Extract the [X, Y] coordinate from the center of the cell holding the provided text.  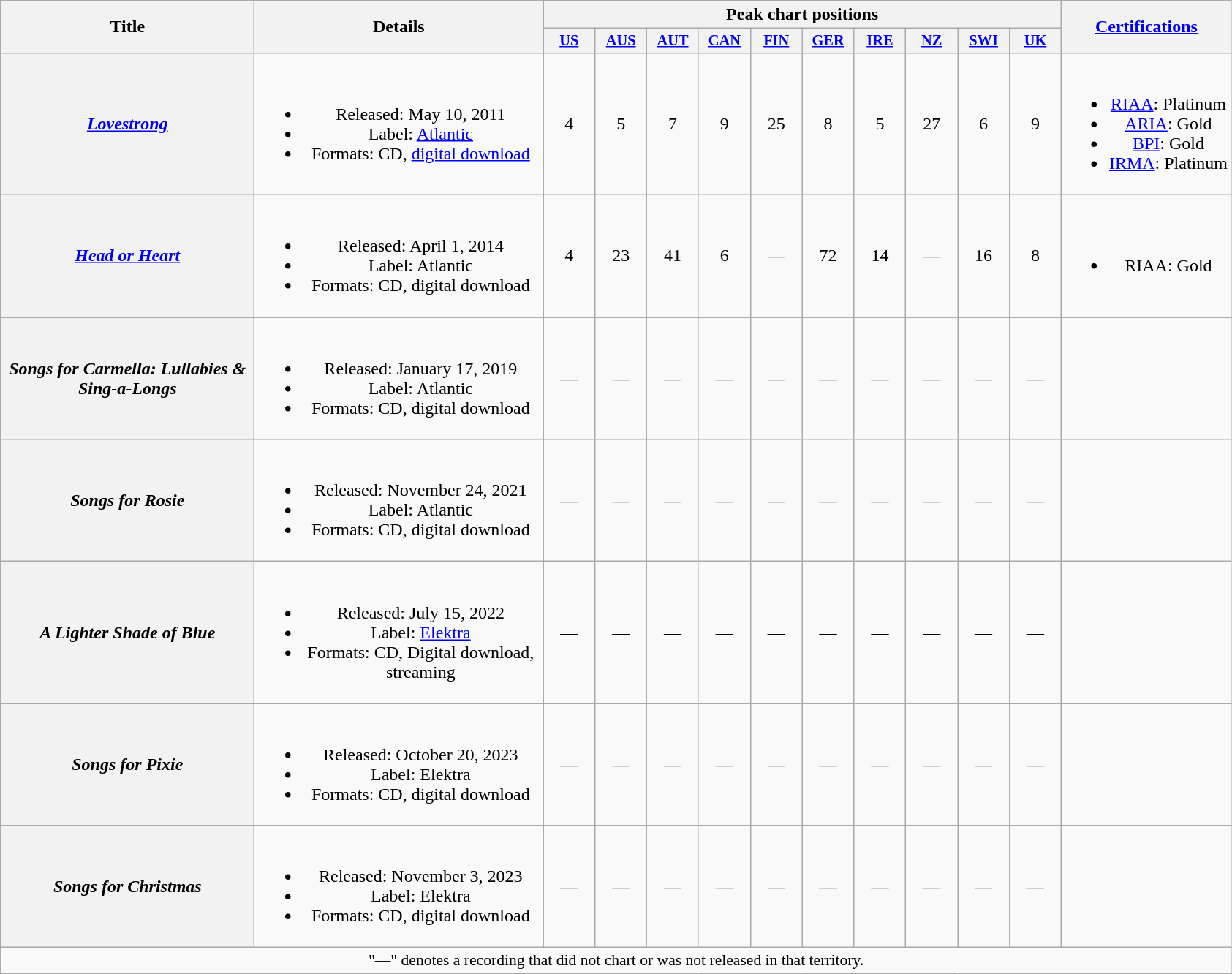
AUS [621, 41]
IRE [880, 41]
SWI [984, 41]
Songs for Pixie [127, 765]
Title [127, 27]
Head or Heart [127, 256]
Released: October 20, 2023Label: ElektraFormats: CD, digital download [399, 765]
A Lighter Shade of Blue [127, 633]
NZ [931, 41]
RIAA: PlatinumARIA: GoldBPI: GoldIRMA: Platinum [1146, 124]
14 [880, 256]
Released: January 17, 2019Label: AtlanticFormats: CD, digital download [399, 379]
FIN [776, 41]
US [569, 41]
AUT [673, 41]
RIAA: Gold [1146, 256]
7 [673, 124]
27 [931, 124]
Released: May 10, 2011Label: AtlanticFormats: CD, digital download [399, 124]
Songs for Rosie [127, 500]
"—" denotes a recording that did not chart or was not released in that territory. [616, 961]
GER [828, 41]
Details [399, 27]
Released: July 15, 2022Label: ElektraFormats: CD, Digital download, streaming [399, 633]
16 [984, 256]
UK [1035, 41]
Released: April 1, 2014Label: AtlanticFormats: CD, digital download [399, 256]
25 [776, 124]
Released: November 3, 2023Label: ElektraFormats: CD, digital download [399, 886]
72 [828, 256]
23 [621, 256]
Certifications [1146, 27]
Songs for Carmella: Lullabies & Sing-a-Longs [127, 379]
CAN [724, 41]
Released: November 24, 2021Label: AtlanticFormats: CD, digital download [399, 500]
Lovestrong [127, 124]
41 [673, 256]
Peak chart positions [803, 15]
Songs for Christmas [127, 886]
